Determine the (X, Y) coordinate at the center of the cell enclosing the given text.  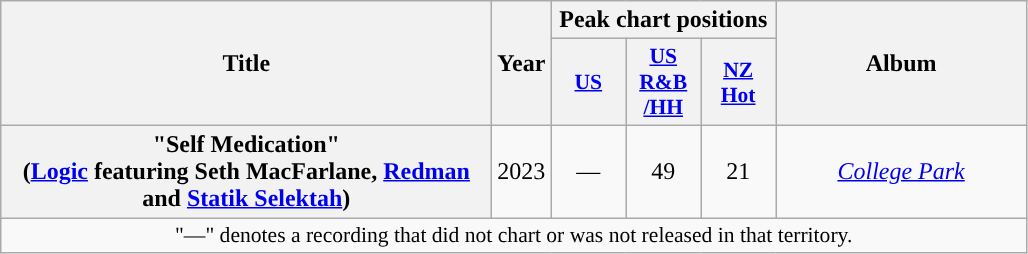
Year (522, 64)
21 (738, 171)
— (588, 171)
2023 (522, 171)
"—" denotes a recording that did not chart or was not released in that territory. (514, 236)
Peak chart positions (664, 20)
"Self Medication"(Logic featuring Seth MacFarlane, Redman and Statik Selektah) (246, 171)
US (588, 82)
USR&B/HH (664, 82)
NZHot (738, 82)
College Park (902, 171)
Album (902, 64)
49 (664, 171)
Title (246, 64)
